Return the [x, y] coordinate for the center point of the cell that contains the specified text.  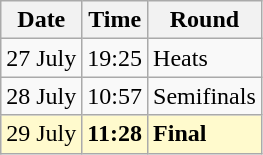
Final [205, 134]
11:28 [115, 134]
10:57 [115, 96]
Round [205, 20]
29 July [42, 134]
Semifinals [205, 96]
Heats [205, 58]
Date [42, 20]
Time [115, 20]
27 July [42, 58]
28 July [42, 96]
19:25 [115, 58]
